Pinpoint the cell where the given text exists, returning its [x, y] midpoint coordinate. 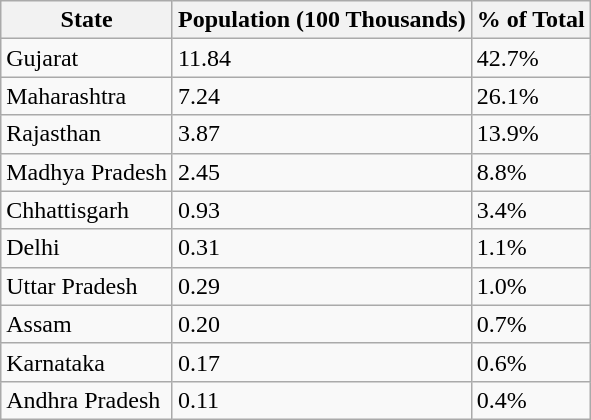
Madhya Pradesh [87, 172]
0.29 [322, 286]
42.7% [530, 58]
13.9% [530, 134]
3.4% [530, 210]
3.87 [322, 134]
Karnataka [87, 362]
Maharashtra [87, 96]
8.8% [530, 172]
Andhra Pradesh [87, 400]
Assam [87, 324]
2.45 [322, 172]
11.84 [322, 58]
Population (100 Thousands) [322, 20]
0.6% [530, 362]
Rajasthan [87, 134]
7.24 [322, 96]
Uttar Pradesh [87, 286]
0.11 [322, 400]
0.93 [322, 210]
Chhattisgarh [87, 210]
0.4% [530, 400]
Delhi [87, 248]
0.17 [322, 362]
Gujarat [87, 58]
State [87, 20]
1.1% [530, 248]
0.7% [530, 324]
% of Total [530, 20]
0.20 [322, 324]
1.0% [530, 286]
0.31 [322, 248]
26.1% [530, 96]
